Capture the cell that displays the provided text and extract its (X, Y) central coordinate. 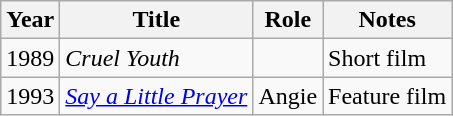
Cruel Youth (156, 58)
Angie (288, 96)
Title (156, 20)
Notes (388, 20)
Role (288, 20)
Say a Little Prayer (156, 96)
Short film (388, 58)
Feature film (388, 96)
1989 (30, 58)
Year (30, 20)
1993 (30, 96)
